Determine the (X, Y) coordinate at the center of the cell enclosing the given text.  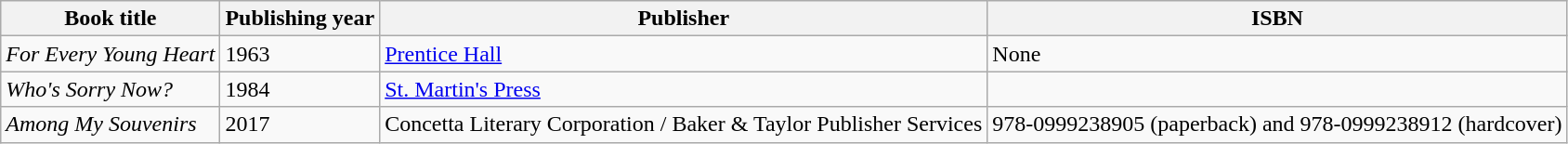
Publishing year (300, 19)
For Every Young Heart (111, 54)
Who's Sorry Now? (111, 89)
2017 (300, 124)
Publisher (684, 19)
1984 (300, 89)
Concetta Literary Corporation / Baker & Taylor Publisher Services (684, 124)
Among My Souvenirs (111, 124)
St. Martin's Press (684, 89)
978-0999238905 (paperback) and 978-0999238912 (hardcover) (1277, 124)
ISBN (1277, 19)
Prentice Hall (684, 54)
1963 (300, 54)
Book title (111, 19)
None (1277, 54)
